From the cell containing the given text, extract its center point as (X, Y) coordinate. 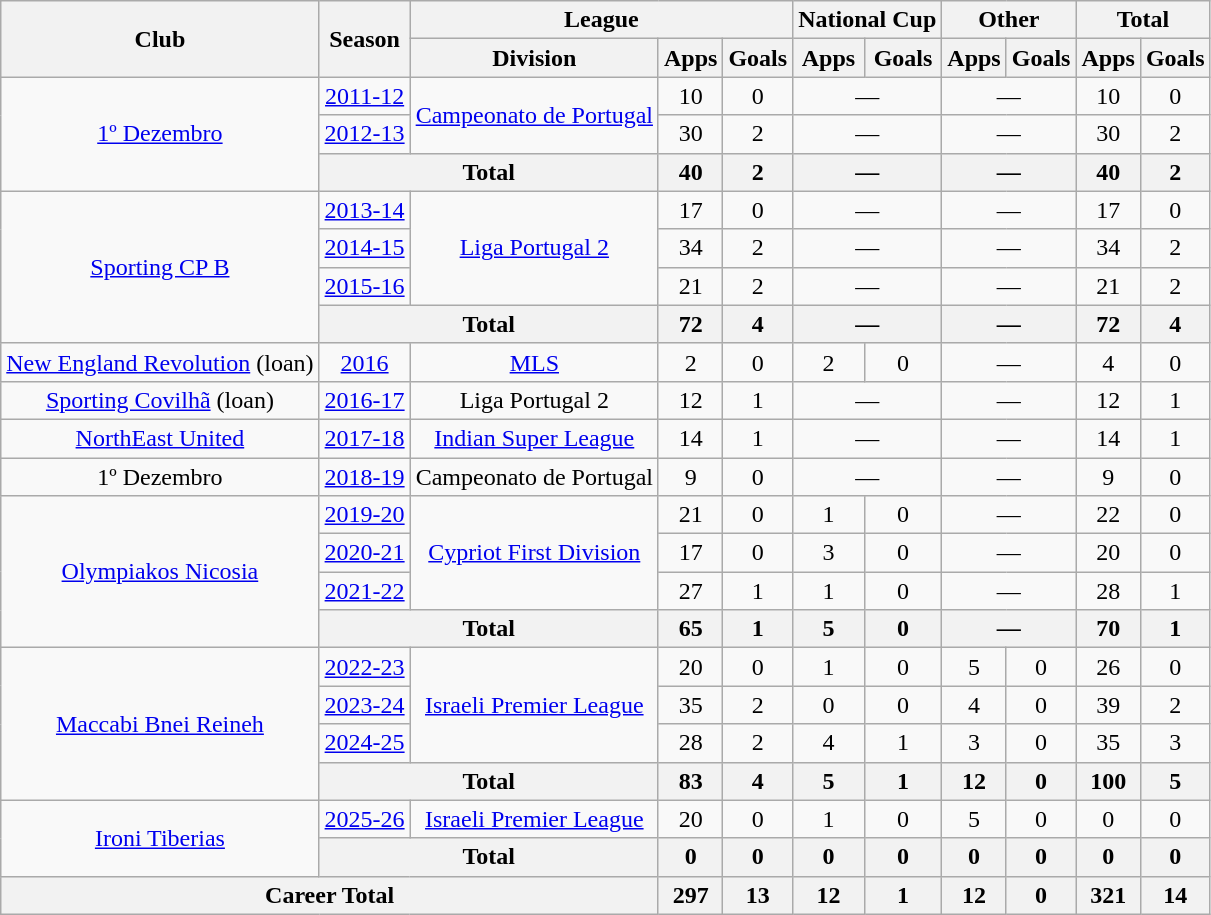
2016-17 (364, 400)
Indian Super League (534, 438)
NorthEast United (160, 438)
National Cup (868, 20)
321 (1108, 895)
2020-21 (364, 553)
27 (690, 591)
Division (534, 58)
Club (160, 39)
13 (758, 895)
65 (690, 629)
2017-18 (364, 438)
2021-22 (364, 591)
Other (1009, 20)
22 (1108, 515)
2025-26 (364, 819)
26 (1108, 667)
MLS (534, 362)
297 (690, 895)
83 (690, 781)
2015-16 (364, 286)
70 (1108, 629)
100 (1108, 781)
League (602, 20)
Season (364, 39)
2014-15 (364, 248)
2022-23 (364, 667)
Sporting Covilhã (loan) (160, 400)
Cypriot First Division (534, 553)
39 (1108, 705)
Sporting CP B (160, 267)
2023-24 (364, 705)
2024-25 (364, 743)
Ironi Tiberias (160, 838)
2011-12 (364, 96)
2018-19 (364, 477)
2012-13 (364, 134)
New England Revolution (loan) (160, 362)
Olympiakos Nicosia (160, 572)
2019-20 (364, 515)
2016 (364, 362)
Career Total (330, 895)
2013-14 (364, 210)
Maccabi Bnei Reineh (160, 724)
